Scan for the cell matching the given text and deliver its [x, y] coordinate at center. 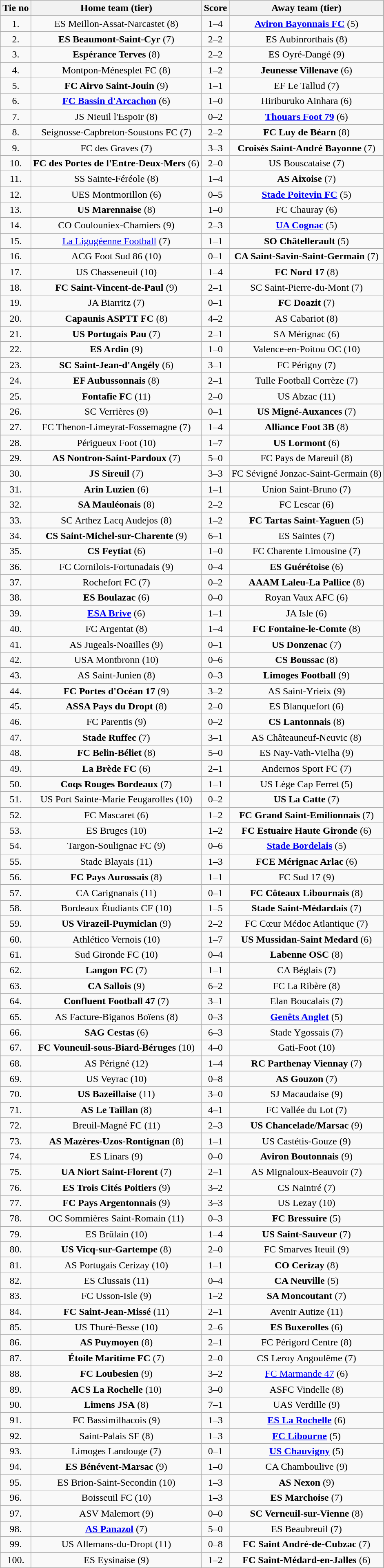
Hiriburuko Ainhara (6) [306, 101]
FC Sud 17 (9) [306, 877]
96. [16, 1498]
63. [16, 986]
Confluent Football 47 (7) [116, 1001]
JS Nieuil l'Espoir (8) [116, 117]
FC Nord 17 (8) [306, 272]
FC Mascaret (6) [116, 815]
FC des Graves (7) [116, 148]
US Virazeil-Puymiclan (9) [116, 923]
CO Cerizay (8) [306, 1265]
13. [16, 210]
ES Boulazac (6) [116, 598]
FC Fontaine-le-Comte (8) [306, 629]
Sud Gironde FC (10) [116, 955]
ES Meillon-Assat-Narcastet (8) [116, 24]
SJ Macaudaise (9) [306, 1094]
Rochefort FC (7) [116, 582]
FC Argentat (8) [116, 629]
Andernos Sport FC (7) [306, 769]
CA Saint-Savin-Saint-Germain (7) [306, 256]
Limoges Landouge (7) [116, 1451]
69. [16, 1079]
2–6 [215, 1327]
La Brède FC (6) [116, 769]
US Abzac (11) [306, 396]
Montpon-Ménesplet FC (8) [116, 70]
JA Biarritz (7) [116, 303]
21. [16, 334]
AS Châteauneuf-Neuvic (8) [306, 738]
ES Guérétoise (6) [306, 567]
FC Pays Argentonnais (9) [116, 1203]
AS Jugeals-Noailles (9) [116, 644]
US Marennaise (8) [116, 210]
SC Saint-Pierre-du-Mont (7) [306, 287]
49. [16, 769]
100. [16, 1560]
66. [16, 1032]
CO Coulouniex-Chamiers (9) [116, 225]
23. [16, 365]
56. [16, 877]
US Castétis-Gouze (9) [306, 1141]
FC Libourne (5) [306, 1435]
ES Eysinaise (9) [116, 1560]
ES Trois Cités Poitiers (9) [116, 1188]
FC Pays Aurossais (8) [116, 877]
CA Carignanais (11) [116, 892]
6–2 [215, 986]
ES Bruges (10) [116, 830]
UES Montmorillon (6) [116, 194]
82. [16, 1281]
98. [16, 1529]
CS Leroy Angoulême (7) [306, 1358]
FC Tartas Saint-Yaguen (5) [306, 520]
US Allemans-du-Dropt (11) [116, 1544]
ASV Malemort (9) [116, 1513]
FC Portes d'Océan 17 (9) [116, 691]
AS Périgné (12) [116, 1063]
FC Sévigné Jonzac-Saint-Germain (8) [306, 474]
FC Airvo Saint-Jouin (9) [116, 86]
30. [16, 474]
57. [16, 892]
US Portugais Pau (7) [116, 334]
5. [16, 86]
FC Bressuire (5) [306, 1219]
47. [16, 738]
Away team (tier) [306, 8]
ES Oyré-Dangé (9) [306, 55]
31. [16, 489]
AS Nontron-Saint-Pardoux (7) [116, 458]
4. [16, 70]
40. [16, 629]
46. [16, 722]
CS Saint-Michel-sur-Charente (9) [116, 536]
94. [16, 1467]
FC Lescar (6) [306, 505]
FC Thenon-Limeyrat-Fossemagne (7) [116, 427]
SA Moncoutant (7) [306, 1296]
FC Pays de Mareuil (8) [306, 458]
26. [16, 411]
JA Isle (6) [306, 613]
FC Saint André-de-Cubzac (7) [306, 1544]
88. [16, 1374]
34. [16, 536]
FC des Portes de l'Entre-Deux-Mers (6) [116, 163]
4–2 [215, 318]
51. [16, 799]
AS Saint-Yrieix (9) [306, 691]
ACS La Rochelle (10) [116, 1389]
US Chancelade/Marsac (9) [306, 1125]
20. [16, 318]
AAAM Laleu-La Pallice (8) [306, 582]
53. [16, 830]
FCE Mérignac Arlac (6) [306, 861]
SS Sainte-Féréole (8) [116, 179]
7. [16, 117]
US Donzenac (7) [306, 644]
76. [16, 1188]
FC Smarves Iteuil (9) [306, 1250]
ES Nay-Vath-Vielha (9) [306, 753]
87. [16, 1358]
Limens JSA (8) [116, 1405]
FC Doazit (7) [306, 303]
US Migné-Auxances (7) [306, 411]
Stade Poitevin FC (5) [306, 194]
25. [16, 396]
7–1 [215, 1405]
Aviron Boutonnais (9) [306, 1156]
US Chauvigny (5) [306, 1451]
ES Marchoise (7) [306, 1498]
FC Bassin d'Arcachon (6) [116, 101]
AS Aixoise (7) [306, 179]
16. [16, 256]
22. [16, 349]
ASSA Pays du Dropt (8) [116, 707]
ES Aubinrorthais (8) [306, 39]
ESA Brive (6) [116, 613]
US Lège Cap Ferret (5) [306, 784]
ES Buxerolles (6) [306, 1327]
50. [16, 784]
32. [16, 505]
61. [16, 955]
CS Boussac (8) [306, 660]
3. [16, 55]
FC Cornilois-Fortunadais (9) [116, 567]
1. [16, 24]
EF Le Tallud (7) [306, 86]
SA Mérignac (6) [306, 334]
SO Châtellerault (5) [306, 241]
11. [16, 179]
AS Facture-Biganos Boïens (8) [116, 1017]
US Port Sainte-Marie Feugarolles (10) [116, 799]
UA Niort Saint-Florent (7) [116, 1172]
59. [16, 923]
SC Saint-Jean-d'Angély (6) [116, 365]
AS Saint-Junien (8) [116, 675]
93. [16, 1451]
US Chasseneuil (10) [116, 272]
Étoile Maritime FC (7) [116, 1358]
Aviron Bayonnais FC (5) [306, 24]
75. [16, 1172]
CA Sallois (9) [116, 986]
54. [16, 846]
Jeunesse Villenave (6) [306, 70]
Elan Boucalais (7) [306, 1001]
27. [16, 427]
39. [16, 613]
FC Estuaire Haute Gironde (6) [306, 830]
81. [16, 1265]
Tulle Football Corrèze (7) [306, 380]
ES Saintes (7) [306, 536]
89. [16, 1389]
1–5 [215, 908]
AS Portugais Cerizay (10) [116, 1265]
6–3 [215, 1032]
99. [16, 1544]
FC Côteaux Libournais (8) [306, 892]
Breuil-Magné FC (11) [116, 1125]
Espérance Terves (8) [116, 55]
SC Verrières (9) [116, 411]
Stade Saint-Médardais (7) [306, 908]
JS Sireuil (7) [116, 474]
FC Loubesien (9) [116, 1374]
FC Cœur Médoc Atlantique (7) [306, 923]
ES Blanquefort (6) [306, 707]
Targon-Soulignac FC (9) [116, 846]
62. [16, 970]
78. [16, 1219]
CS Naintré (7) [306, 1188]
37. [16, 582]
28. [16, 442]
8. [16, 132]
77. [16, 1203]
FC Chauray (6) [306, 210]
CA Béglais (7) [306, 970]
UAS Verdille (9) [306, 1405]
US Lezay (10) [306, 1203]
Saint-Palais SF (8) [116, 1435]
2. [16, 39]
Langon FC (7) [116, 970]
Valence-en-Poitou OC (10) [306, 349]
38. [16, 598]
91. [16, 1420]
71. [16, 1110]
70. [16, 1094]
64. [16, 1001]
FC Belin-Béliet (8) [116, 753]
US Mussidan-Saint Medard (6) [306, 939]
80. [16, 1250]
US Lormont (6) [306, 442]
Coqs Rouges Bordeaux (7) [116, 784]
FC Marmande 47 (6) [306, 1374]
Labenne OSC (8) [306, 955]
33. [16, 520]
AS Panazol (7) [116, 1529]
55. [16, 861]
15. [16, 241]
AS Gouzon (7) [306, 1079]
41. [16, 644]
58. [16, 908]
FC Saint-Jean-Missé (11) [116, 1312]
ES La Rochelle (6) [306, 1420]
Croisés Saint-André Bayonne (7) [306, 148]
FC Bassimilhacois (9) [116, 1420]
9. [16, 148]
4–0 [215, 1048]
10. [16, 163]
Périgueux Foot (10) [116, 442]
SA Mauléonais (8) [116, 505]
EF Aubussonnais (8) [116, 380]
US Bouscataise (7) [306, 163]
FC La Ribère (8) [306, 986]
95. [16, 1482]
14. [16, 225]
83. [16, 1296]
19. [16, 303]
ES Bénévent-Marsac (9) [116, 1467]
Stade Ygossais (7) [306, 1032]
Stade Blayais (11) [116, 861]
AS Cabariot (8) [306, 318]
OC Sommières Saint-Romain (11) [116, 1219]
85. [16, 1327]
Score [215, 8]
60. [16, 939]
AS Mazères-Uzos-Rontignan (8) [116, 1141]
Royan Vaux AFC (6) [306, 598]
97. [16, 1513]
Tie no [16, 8]
Arin Luzien (6) [116, 489]
ES Brion-Saint-Secondin (10) [116, 1482]
29. [16, 458]
68. [16, 1063]
CS Feytiat (6) [116, 551]
35. [16, 551]
Thouars Foot 79 (6) [306, 117]
Athlético Vernois (10) [116, 939]
67. [16, 1048]
24. [16, 380]
US Thuré-Besse (10) [116, 1327]
USA Montbronn (10) [116, 660]
Alliance Foot 3B (8) [306, 427]
Avenir Autize (11) [306, 1312]
ES Ardin (9) [116, 349]
44. [16, 691]
RC Parthenay Viennay (7) [306, 1063]
6–1 [215, 536]
Genêts Anglet (5) [306, 1017]
US Vicq-sur-Gartempe (8) [116, 1250]
0–5 [215, 194]
73. [16, 1141]
12. [16, 194]
Home team (tier) [116, 8]
Capaunis ASPTT FC (8) [116, 318]
FC Périgny (7) [306, 365]
86. [16, 1343]
74. [16, 1156]
17. [16, 272]
FC Parentis (9) [116, 722]
48. [16, 753]
FC Vouneuil-sous-Biard-Béruges (10) [116, 1048]
65. [16, 1017]
FC Périgord Centre (8) [306, 1343]
Limoges Football (9) [306, 675]
US Bazeillaise (11) [116, 1094]
79. [16, 1234]
ES Clussais (11) [116, 1281]
US La Catte (7) [306, 799]
Seignosse-Capbreton-Soustons FC (7) [116, 132]
AS Mignaloux-Beauvoir (7) [306, 1172]
Bordeaux Étudiants CF (10) [116, 908]
FC Grand Saint-Emilionnais (7) [306, 815]
AS Nexon (9) [306, 1482]
FC Charente Limousine (7) [306, 551]
FC Usson-Isle (9) [116, 1296]
SAG Cestas (6) [116, 1032]
Union Saint-Bruno (7) [306, 489]
18. [16, 287]
90. [16, 1405]
52. [16, 815]
ES Beaumont-Saint-Cyr (7) [116, 39]
ACG Foot Sud 86 (10) [116, 256]
Boisseuil FC (10) [116, 1498]
72. [16, 1125]
FC Vallée du Lot (7) [306, 1110]
La Ligugéenne Football (7) [116, 241]
SC Arthez Lacq Audejos (8) [116, 520]
FC Luy de Béarn (8) [306, 132]
US Veyrac (10) [116, 1079]
SC Verneuil-sur-Vienne (8) [306, 1513]
ASFC Vindelle (8) [306, 1389]
92. [16, 1435]
ES Brûlain (10) [116, 1234]
Gati-Foot (10) [306, 1048]
CA Chamboulive (9) [306, 1467]
Fontafie FC (11) [116, 396]
45. [16, 707]
ES Linars (9) [116, 1156]
AS Puymoyen (8) [116, 1343]
AS Le Taillan (8) [116, 1110]
36. [16, 567]
84. [16, 1312]
42. [16, 660]
UA Cognac (5) [306, 225]
FC Saint-Médard-en-Jalles (6) [306, 1560]
ES Beaubreuil (7) [306, 1529]
43. [16, 675]
US Saint-Sauveur (7) [306, 1234]
Stade Ruffec (7) [116, 738]
6. [16, 101]
CA Neuville (5) [306, 1281]
Stade Bordelais (5) [306, 846]
CS Lantonnais (8) [306, 722]
4–1 [215, 1110]
FC Saint-Vincent-de-Paul (9) [116, 287]
